Capture the cell that displays the provided text and extract its (x, y) central coordinate. 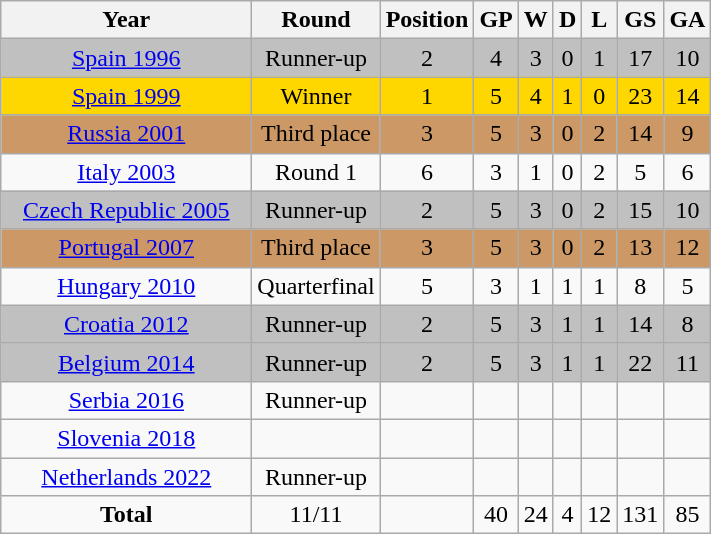
17 (640, 58)
Year (126, 20)
Hungary 2010 (126, 286)
GS (640, 20)
L (600, 20)
13 (640, 248)
Netherlands 2022 (126, 477)
Total (126, 515)
Quarterfinal (316, 286)
Winner (316, 96)
GA (688, 20)
Round (316, 20)
Czech Republic 2005 (126, 210)
Portugal 2007 (126, 248)
24 (536, 515)
22 (640, 362)
11/11 (316, 515)
Croatia 2012 (126, 324)
11 (688, 362)
Position (427, 20)
15 (640, 210)
Spain 1999 (126, 96)
W (536, 20)
131 (640, 515)
85 (688, 515)
Serbia 2016 (126, 400)
D (567, 20)
23 (640, 96)
40 (496, 515)
Spain 1996 (126, 58)
Russia 2001 (126, 134)
Slovenia 2018 (126, 438)
Belgium 2014 (126, 362)
Round 1 (316, 172)
9 (688, 134)
GP (496, 20)
Italy 2003 (126, 172)
